From the cell containing the given text, extract its center point as [X, Y] coordinate. 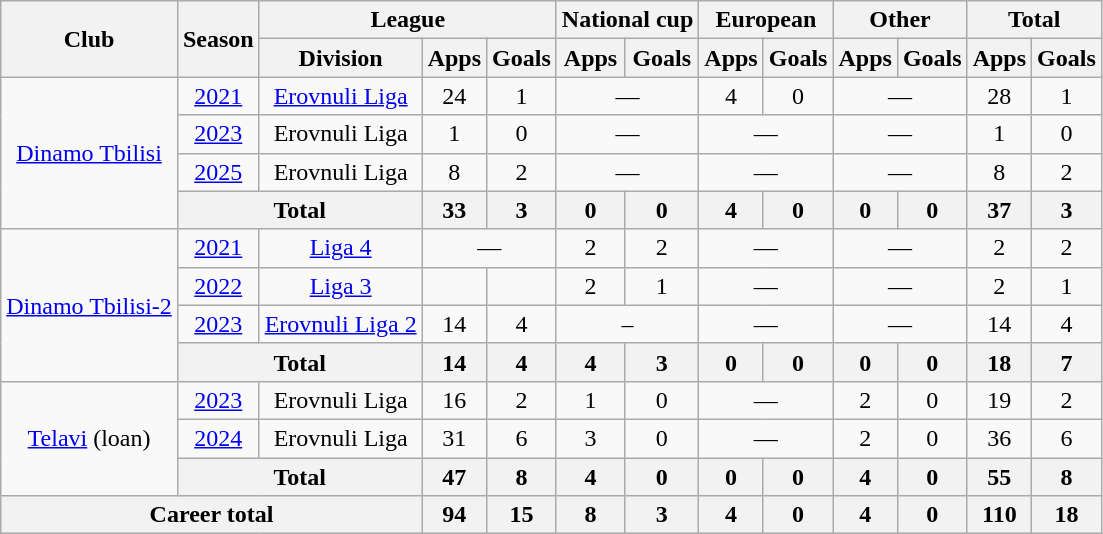
31 [454, 438]
Division [340, 58]
League [408, 20]
94 [454, 515]
19 [999, 400]
Season [218, 39]
Club [90, 39]
24 [454, 96]
47 [454, 477]
15 [522, 515]
– [627, 324]
Liga 4 [340, 248]
Dinamo Tbilisi [90, 153]
European [766, 20]
16 [454, 400]
Telavi (loan) [90, 438]
7 [1067, 362]
55 [999, 477]
Liga 3 [340, 286]
33 [454, 210]
2022 [218, 286]
Other [900, 20]
Career total [212, 515]
37 [999, 210]
2025 [218, 172]
28 [999, 96]
Dinamo Tbilisi-2 [90, 305]
110 [999, 515]
2024 [218, 438]
36 [999, 438]
National cup [627, 20]
Erovnuli Liga 2 [340, 324]
